Capture the cell that displays the provided text and extract its (x, y) central coordinate. 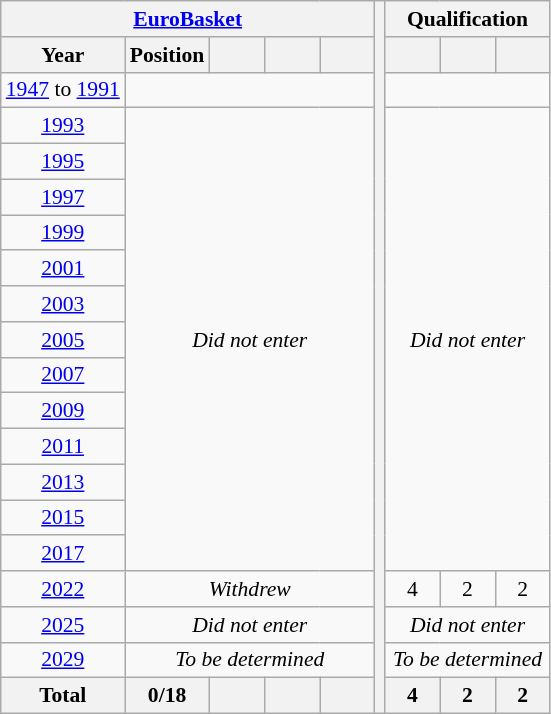
1995 (63, 162)
Position (167, 55)
EuroBasket (188, 19)
2009 (63, 411)
2005 (63, 340)
2013 (63, 482)
2001 (63, 269)
2007 (63, 375)
2029 (63, 660)
2025 (63, 625)
1947 to 1991 (63, 90)
2015 (63, 518)
Qualification (468, 19)
Year (63, 55)
0/18 (167, 696)
Withdrew (250, 589)
1997 (63, 197)
1999 (63, 233)
Total (63, 696)
2022 (63, 589)
1993 (63, 126)
2003 (63, 304)
2011 (63, 447)
2017 (63, 554)
